Locate the cell with the specified text and output its [x, y] center coordinate. 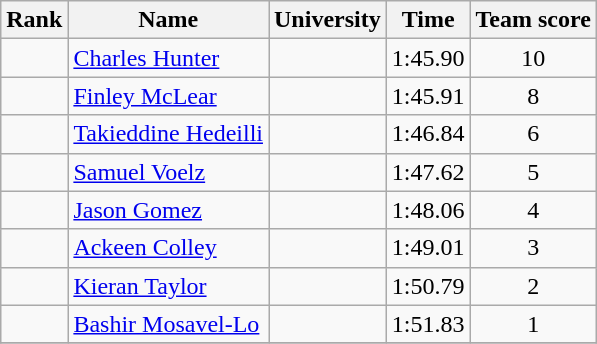
Jason Gomez [168, 210]
Bashir Mosavel-Lo [168, 324]
Team score [533, 20]
1:45.91 [428, 96]
Ackeen Colley [168, 248]
6 [533, 134]
University [327, 20]
1 [533, 324]
1:49.01 [428, 248]
2 [533, 286]
10 [533, 58]
1:47.62 [428, 172]
1:51.83 [428, 324]
3 [533, 248]
Kieran Taylor [168, 286]
Finley McLear [168, 96]
1:46.84 [428, 134]
Name [168, 20]
Rank [34, 20]
Charles Hunter [168, 58]
1:48.06 [428, 210]
1:45.90 [428, 58]
5 [533, 172]
Takieddine Hedeilli [168, 134]
8 [533, 96]
1:50.79 [428, 286]
Time [428, 20]
4 [533, 210]
Samuel Voelz [168, 172]
